Capture the cell that displays the provided text and extract its (X, Y) central coordinate. 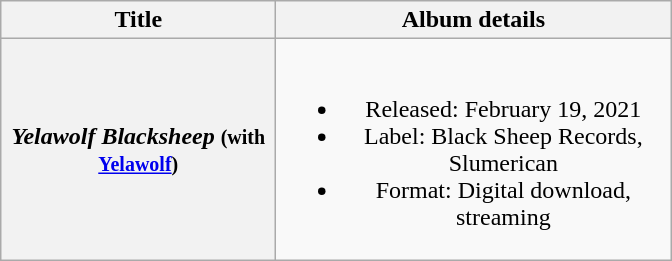
Title (138, 20)
Released: February 19, 2021Label: Black Sheep Records, SlumericanFormat: Digital download, streaming (474, 150)
Album details (474, 20)
Yelawolf Blacksheep (with Yelawolf) (138, 150)
